Detect which cell encompasses the target text, then output its [x, y] center coordinate. 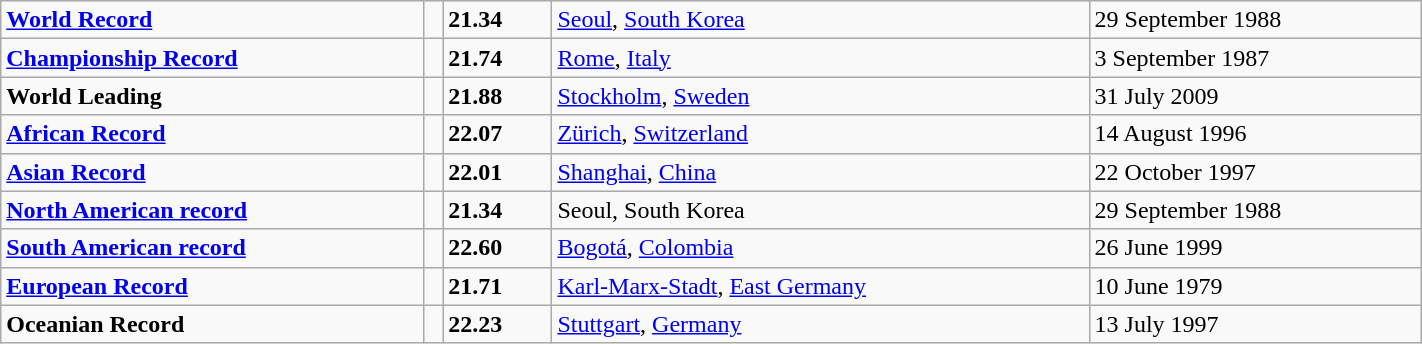
21.71 [498, 286]
13 July 1997 [1255, 324]
21.74 [498, 58]
African Record [212, 134]
World Record [212, 20]
Shanghai, China [820, 172]
Championship Record [212, 58]
26 June 1999 [1255, 248]
Stuttgart, Germany [820, 324]
Rome, Italy [820, 58]
22.07 [498, 134]
3 September 1987 [1255, 58]
North American record [212, 210]
22.60 [498, 248]
Karl-Marx-Stadt, East Germany [820, 286]
Asian Record [212, 172]
European Record [212, 286]
22.23 [498, 324]
22.01 [498, 172]
21.88 [498, 96]
Zürich, Switzerland [820, 134]
22 October 1997 [1255, 172]
10 June 1979 [1255, 286]
South American record [212, 248]
31 July 2009 [1255, 96]
World Leading [212, 96]
Bogotá, Colombia [820, 248]
Oceanian Record [212, 324]
Stockholm, Sweden [820, 96]
14 August 1996 [1255, 134]
